For the text-containing cell, return its midpoint in [X, Y] coordinate format. 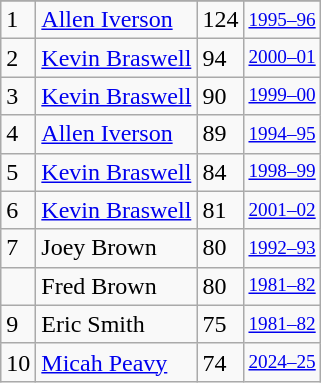
2000–01 [282, 58]
7 [18, 248]
90 [220, 96]
89 [220, 134]
1998–99 [282, 172]
1999–00 [282, 96]
94 [220, 58]
84 [220, 172]
6 [18, 210]
2024–25 [282, 362]
124 [220, 20]
81 [220, 210]
Joey Brown [116, 248]
5 [18, 172]
75 [220, 324]
10 [18, 362]
4 [18, 134]
Fred Brown [116, 286]
1 [18, 20]
Eric Smith [116, 324]
1994–95 [282, 134]
1992–93 [282, 248]
Micah Peavy [116, 362]
9 [18, 324]
3 [18, 96]
2 [18, 58]
2001–02 [282, 210]
1995–96 [282, 20]
74 [220, 362]
